Pinpoint the cell where the given text exists, returning its (x, y) midpoint coordinate. 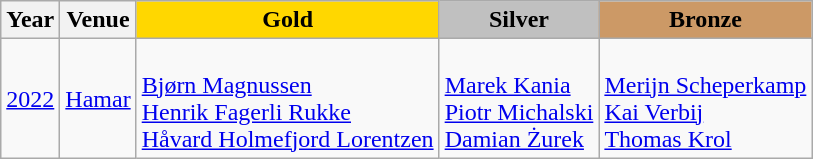
Silver (519, 20)
Bjørn MagnussenHenrik Fagerli RukkeHåvard Holmefjord Lorentzen (288, 98)
Gold (288, 20)
Year (30, 20)
Venue (98, 20)
Hamar (98, 98)
Marek KaniaPiotr MichalskiDamian Żurek (519, 98)
Merijn ScheperkampKai VerbijThomas Krol (706, 98)
Bronze (706, 20)
2022 (30, 98)
